Locate the cell with the specified text and output its (X, Y) center coordinate. 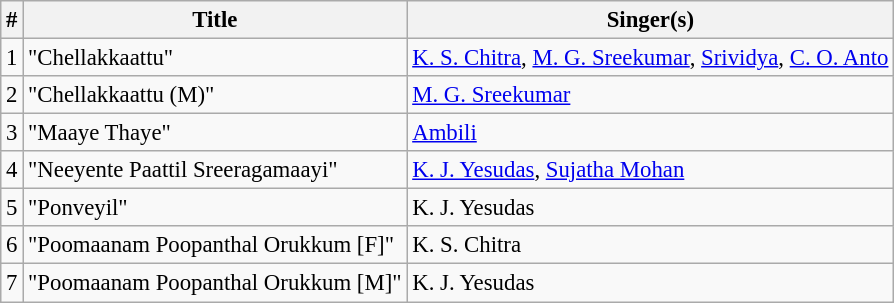
"Chellakkaattu (M)" (215, 95)
Singer(s) (650, 20)
# (12, 20)
"Chellakkaattu" (215, 58)
K. S. Chitra, M. G. Sreekumar, Srividya, C. O. Anto (650, 58)
"Poomaanam Poopanthal Orukkum [M]" (215, 283)
3 (12, 133)
M. G. Sreekumar (650, 95)
2 (12, 95)
K. J. Yesudas, Sujatha Mohan (650, 170)
7 (12, 283)
"Ponveyil" (215, 208)
Title (215, 20)
5 (12, 208)
6 (12, 245)
4 (12, 170)
1 (12, 58)
"Neeyente Paattil Sreeragamaayi" (215, 170)
"Maaye Thaye" (215, 133)
Ambili (650, 133)
K. S. Chitra (650, 245)
"Poomaanam Poopanthal Orukkum [F]" (215, 245)
